Output the [X, Y] coordinate of the center of the cell containing the given text.  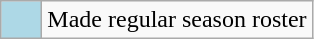
Made regular season roster [177, 20]
